Extract the [x, y] coordinate from the center of the cell holding the provided text.  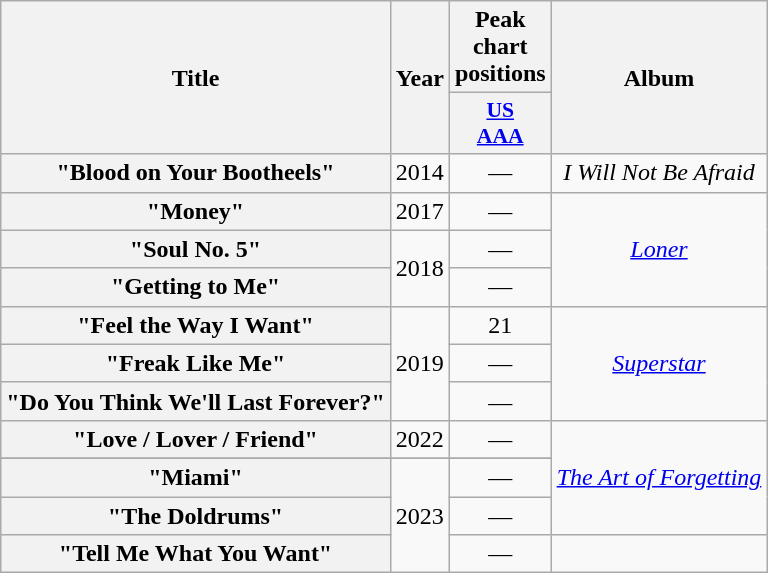
Superstar [659, 363]
"Feel the Way I Want" [196, 325]
"The Doldrums" [196, 515]
Peak chart positions [500, 47]
"Blood on Your Bootheels" [196, 173]
2022 [420, 439]
"Do You Think We'll Last Forever?" [196, 401]
The Art of Forgetting [659, 477]
USAAA [500, 124]
2018 [420, 268]
2014 [420, 173]
"Love / Lover / Friend" [196, 439]
I Will Not Be Afraid [659, 173]
Album [659, 78]
Title [196, 78]
"Tell Me What You Want" [196, 554]
Loner [659, 249]
21 [500, 325]
"Freak Like Me" [196, 363]
2017 [420, 211]
"Money" [196, 211]
2023 [420, 515]
"Getting to Me" [196, 287]
Year [420, 78]
2019 [420, 363]
"Miami" [196, 477]
"Soul No. 5" [196, 249]
